Scan for the cell matching the given text and deliver its (x, y) coordinate at center. 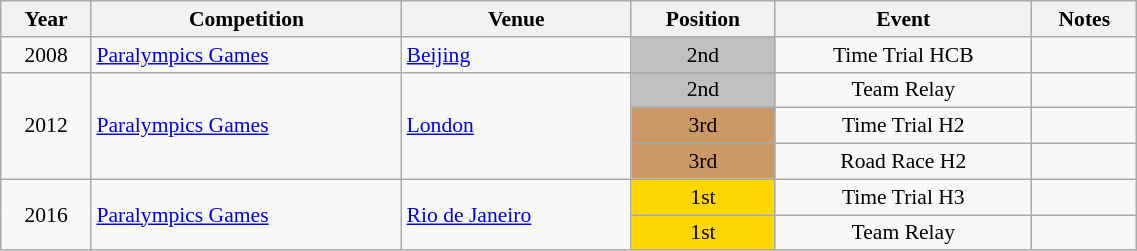
Time Trial H2 (904, 126)
Notes (1084, 19)
Venue (517, 19)
2008 (46, 55)
Competition (246, 19)
Time Trial HCB (904, 55)
Beijing (517, 55)
Event (904, 19)
2012 (46, 126)
Rio de Janeiro (517, 214)
2016 (46, 214)
Road Race H2 (904, 162)
Position (703, 19)
London (517, 126)
Time Trial H3 (904, 197)
Year (46, 19)
